Provide the (X, Y) coordinate of the cell's center where the given text is located.  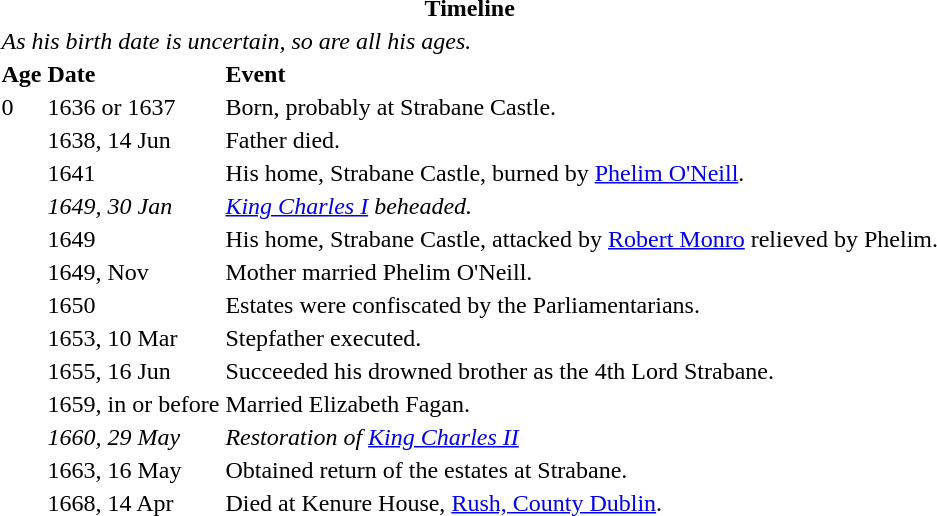
1660, 29 May (134, 437)
1649, Nov (134, 272)
1655, 16 Jun (134, 371)
1641 (134, 173)
1649 (134, 239)
1650 (134, 305)
Age (22, 74)
0 (22, 107)
1663, 16 May (134, 470)
1636 or 1637 (134, 107)
1649, 30 Jan (134, 206)
1653, 10 Mar (134, 338)
1638, 14 Jun (134, 140)
1659, in or before (134, 404)
Date (134, 74)
